From the cell containing the given text, extract its center point as (X, Y) coordinate. 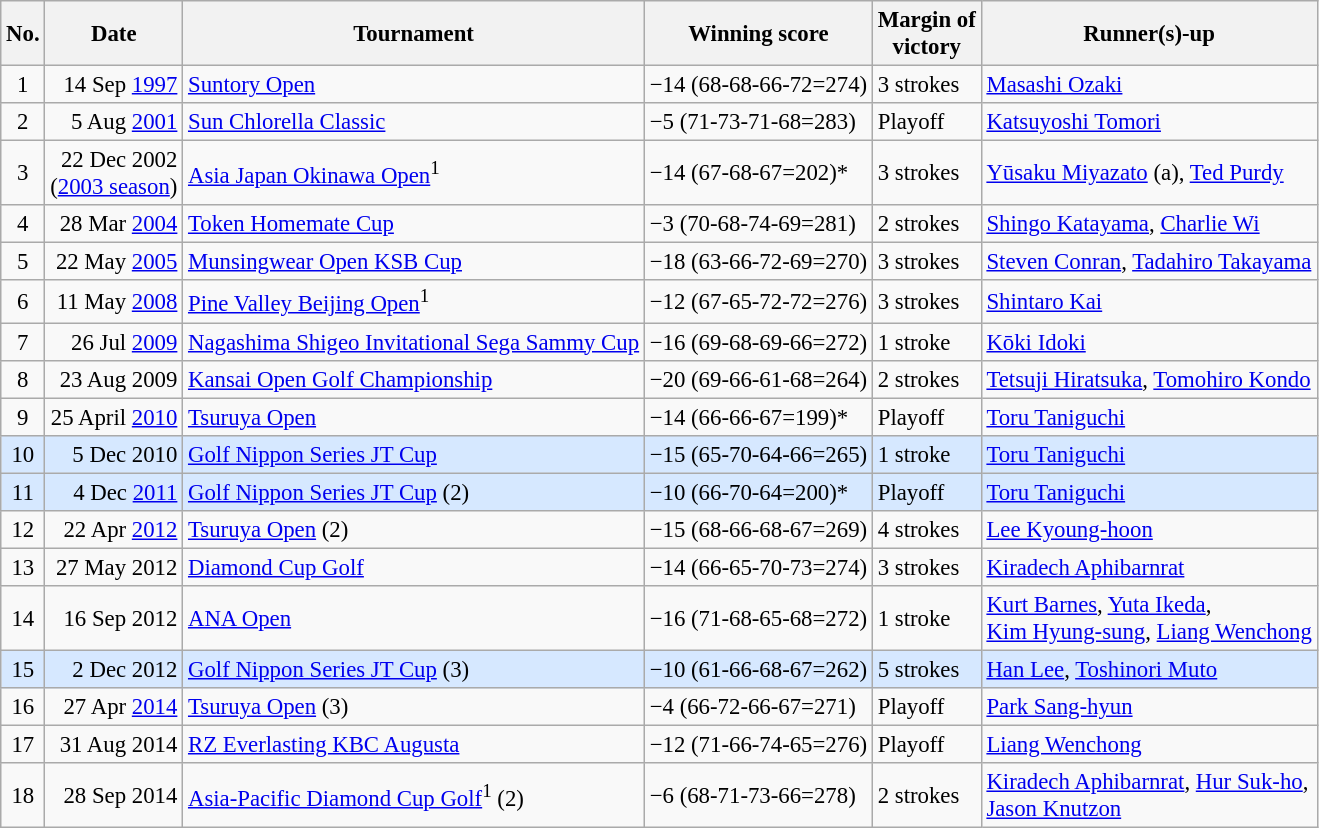
Asia Japan Okinawa Open1 (414, 174)
Tournament (414, 34)
Katsuyoshi Tomori (1149, 122)
Golf Nippon Series JT Cup (3) (414, 669)
−16 (69-68-69-66=272) (758, 342)
Nagashima Shigeo Invitational Sega Sammy Cup (414, 342)
Sun Chlorella Classic (414, 122)
Tsuruya Open (3) (414, 707)
Suntory Open (414, 85)
16 Sep 2012 (114, 618)
22 Apr 2012 (114, 530)
Kiradech Aphibarnrat, Hur Suk-ho, Jason Knutzon (1149, 796)
−18 (63-66-72-69=270) (758, 262)
26 Jul 2009 (114, 342)
RZ Everlasting KBC Augusta (414, 745)
18 (23, 796)
5 strokes (926, 669)
Pine Valley Beijing Open1 (414, 301)
3 (23, 174)
−12 (71-66-74-65=276) (758, 745)
−15 (65-70-64-66=265) (758, 454)
Token Homemate Cup (414, 224)
Diamond Cup Golf (414, 567)
22 Dec 2002(2003 season) (114, 174)
Steven Conran, Tadahiro Takayama (1149, 262)
2 (23, 122)
31 Aug 2014 (114, 745)
5 Aug 2001 (114, 122)
−15 (68-66-68-67=269) (758, 530)
Park Sang-hyun (1149, 707)
7 (23, 342)
−12 (67-65-72-72=276) (758, 301)
5 Dec 2010 (114, 454)
13 (23, 567)
28 Mar 2004 (114, 224)
6 (23, 301)
−5 (71-73-71-68=283) (758, 122)
−10 (61-66-68-67=262) (758, 669)
Shingo Katayama, Charlie Wi (1149, 224)
Winning score (758, 34)
Runner(s)-up (1149, 34)
−6 (68-71-73-66=278) (758, 796)
14 (23, 618)
14 Sep 1997 (114, 85)
11 (23, 492)
4 Dec 2011 (114, 492)
Kansai Open Golf Championship (414, 379)
Masashi Ozaki (1149, 85)
22 May 2005 (114, 262)
No. (23, 34)
27 May 2012 (114, 567)
Han Lee, Toshinori Muto (1149, 669)
9 (23, 417)
Kiradech Aphibarnrat (1149, 567)
Kōki Idoki (1149, 342)
23 Aug 2009 (114, 379)
17 (23, 745)
11 May 2008 (114, 301)
−4 (66-72-66-67=271) (758, 707)
Tetsuji Hiratsuka, Tomohiro Kondo (1149, 379)
Tsuruya Open (414, 417)
−14 (66-66-67=199)* (758, 417)
5 (23, 262)
8 (23, 379)
Tsuruya Open (2) (414, 530)
16 (23, 707)
1 (23, 85)
ANA Open (414, 618)
4 (23, 224)
28 Sep 2014 (114, 796)
Golf Nippon Series JT Cup (2) (414, 492)
Munsingwear Open KSB Cup (414, 262)
−14 (68-68-66-72=274) (758, 85)
Liang Wenchong (1149, 745)
−14 (67-68-67=202)* (758, 174)
15 (23, 669)
−16 (71-68-65-68=272) (758, 618)
Date (114, 34)
10 (23, 454)
Yūsaku Miyazato (a), Ted Purdy (1149, 174)
−20 (69-66-61-68=264) (758, 379)
Shintaro Kai (1149, 301)
−3 (70-68-74-69=281) (758, 224)
Lee Kyoung-hoon (1149, 530)
Kurt Barnes, Yuta Ikeda, Kim Hyung-sung, Liang Wenchong (1149, 618)
−14 (66-65-70-73=274) (758, 567)
27 Apr 2014 (114, 707)
Margin ofvictory (926, 34)
4 strokes (926, 530)
Golf Nippon Series JT Cup (414, 454)
Asia-Pacific Diamond Cup Golf1 (2) (414, 796)
2 Dec 2012 (114, 669)
12 (23, 530)
−10 (66-70-64=200)* (758, 492)
25 April 2010 (114, 417)
